Search for the cell housing the specified text and yield its (X, Y) center coordinate. 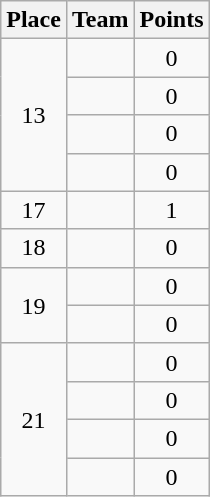
19 (34, 305)
Points (172, 20)
21 (34, 419)
Place (34, 20)
13 (34, 115)
Team (100, 20)
17 (34, 210)
1 (172, 210)
18 (34, 248)
